Output the [x, y] coordinate of the center of the cell containing the given text.  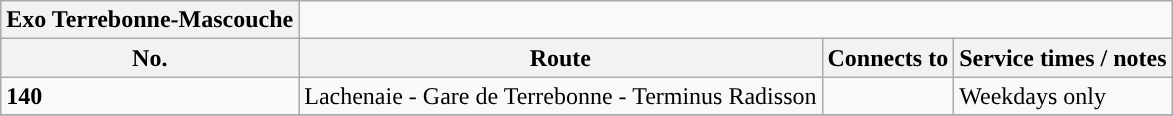
Weekdays only [1063, 96]
Lachenaie - Gare de Terrebonne - Terminus Radisson [560, 96]
No. [150, 58]
Connects to [888, 58]
Route [560, 58]
140 [150, 96]
Exo Terrebonne-Mascouche [150, 20]
Service times / notes [1063, 58]
